Pinpoint the cell where the given text exists, returning its [x, y] midpoint coordinate. 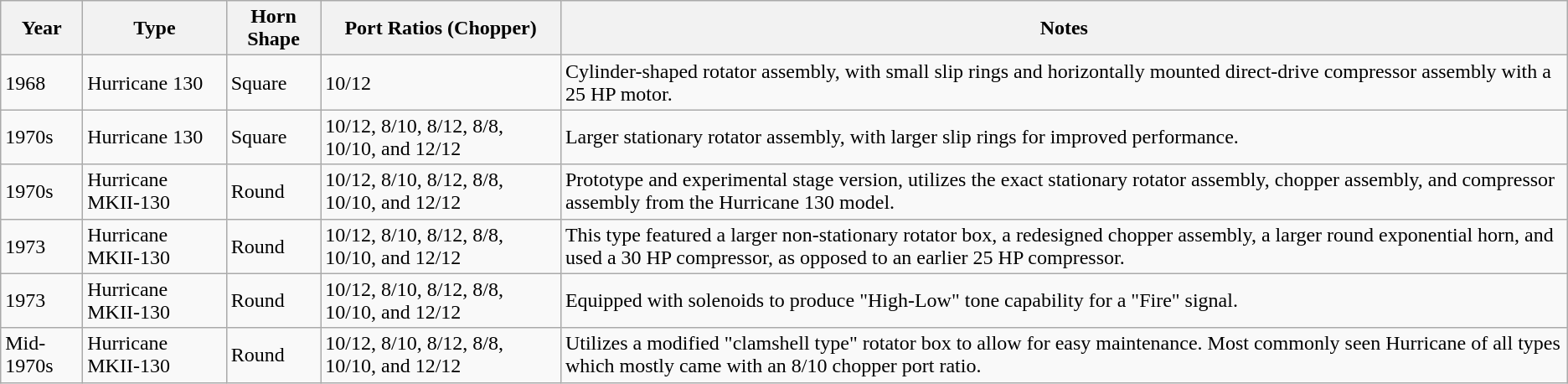
1968 [42, 82]
Type [154, 29]
Port Ratios (Chopper) [441, 29]
Horn Shape [273, 29]
Equipped with solenoids to produce "High-Low" tone capability for a "Fire" signal. [1064, 300]
10/12 [441, 82]
Notes [1064, 29]
Cylinder-shaped rotator assembly, with small slip rings and horizontally mounted direct-drive compressor assembly with a 25 HP motor. [1064, 82]
Year [42, 29]
Mid-1970s [42, 355]
Larger stationary rotator assembly, with larger slip rings for improved performance. [1064, 138]
